Pinpoint the cell where the given text exists, returning its [X, Y] midpoint coordinate. 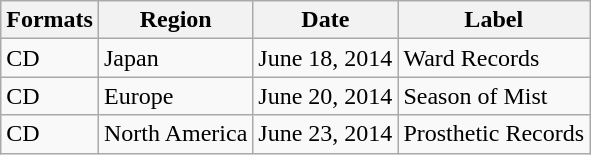
Japan [175, 58]
Formats [50, 20]
Region [175, 20]
Label [494, 20]
June 23, 2014 [326, 134]
North America [175, 134]
Season of Mist [494, 96]
Date [326, 20]
June 18, 2014 [326, 58]
Ward Records [494, 58]
Prosthetic Records [494, 134]
Europe [175, 96]
June 20, 2014 [326, 96]
